Provide the (x, y) coordinate of the cell's center where the given text is located.  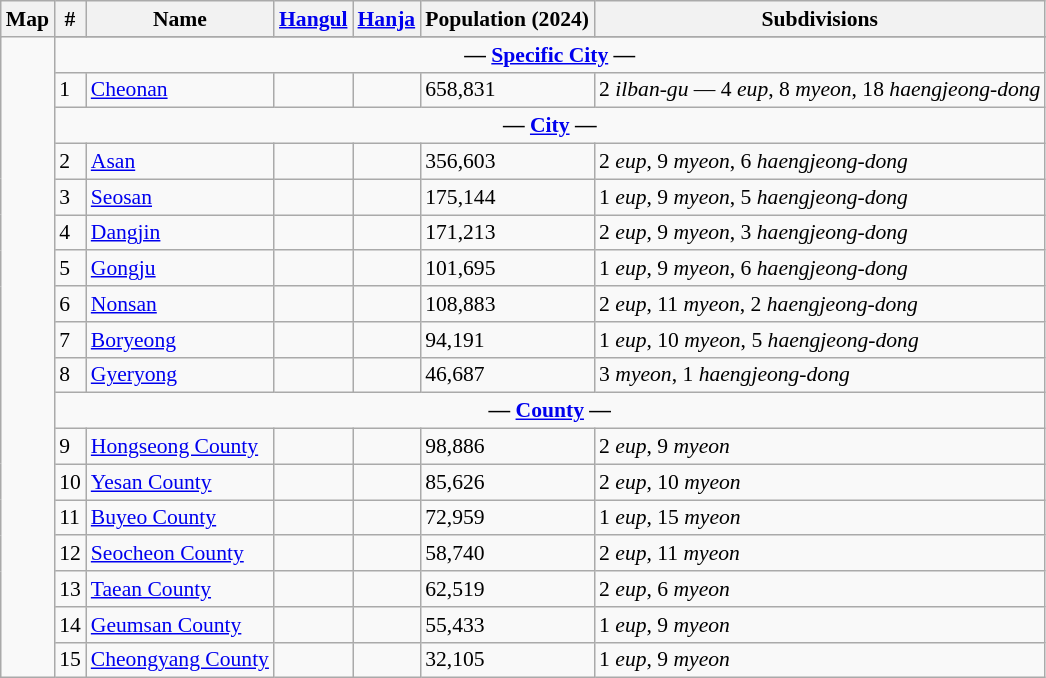
62,519 (507, 589)
— Specific City — (550, 55)
Subdivisions (820, 19)
Seocheon County (180, 554)
2 eup, 9 myeon, 3 haengjeong-dong (820, 233)
1 (70, 90)
— County — (550, 411)
Map (28, 19)
7 (70, 340)
6 (70, 304)
9 (70, 447)
Yesan County (180, 482)
Seosan (180, 197)
2 eup, 11 myeon (820, 554)
658,831 (507, 90)
98,886 (507, 447)
2 (70, 162)
85,626 (507, 482)
12 (70, 554)
2 eup, 10 myeon (820, 482)
108,883 (507, 304)
3 (70, 197)
171,213 (507, 233)
— City — (550, 126)
101,695 (507, 269)
175,144 (507, 197)
1 eup, 10 myeon, 5 haengjeong-dong (820, 340)
8 (70, 375)
Geumsan County (180, 625)
Buyeo County (180, 518)
58,740 (507, 554)
15 (70, 660)
Gyeryong (180, 375)
10 (70, 482)
Gongju (180, 269)
2 eup, 9 myeon, 6 haengjeong-dong (820, 162)
Cheonan (180, 90)
46,687 (507, 375)
2 eup, 6 myeon (820, 589)
1 eup, 9 myeon, 6 haengjeong-dong (820, 269)
Population (2024) (507, 19)
Cheongyang County (180, 660)
72,959 (507, 518)
11 (70, 518)
5 (70, 269)
14 (70, 625)
1 eup, 15 myeon (820, 518)
Hanja (386, 19)
3 myeon, 1 haengjeong-dong (820, 375)
Hangul (314, 19)
Nonsan (180, 304)
Boryeong (180, 340)
356,603 (507, 162)
2 eup, 9 myeon (820, 447)
Taean County (180, 589)
94,191 (507, 340)
2 eup, 11 myeon, 2 haengjeong-dong (820, 304)
Dangjin (180, 233)
1 eup, 9 myeon, 5 haengjeong-dong (820, 197)
# (70, 19)
32,105 (507, 660)
2 ilban-gu — 4 eup, 8 myeon, 18 haengjeong-dong (820, 90)
Name (180, 19)
55,433 (507, 625)
13 (70, 589)
4 (70, 233)
Hongseong County (180, 447)
Asan (180, 162)
